Search for the cell housing the specified text and yield its (x, y) center coordinate. 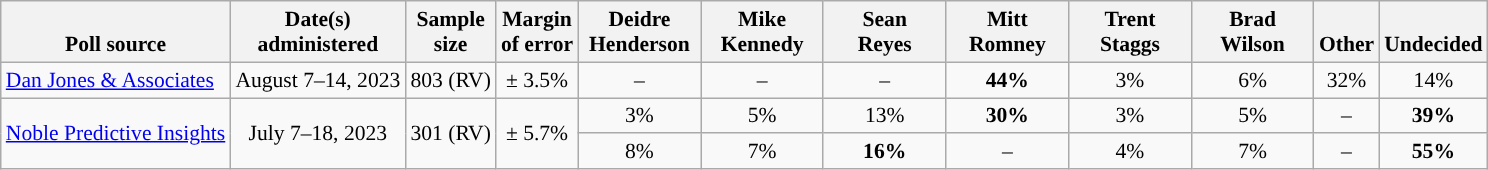
Date(s)administered (318, 32)
Samplesize (450, 32)
MittRomney (1008, 32)
July 7–18, 2023 (318, 134)
4% (1130, 152)
32% (1346, 80)
TrentStaggs (1130, 32)
MikeKennedy (762, 32)
55% (1433, 152)
8% (640, 152)
Other (1346, 32)
Poll source (116, 32)
39% (1433, 116)
DeidreHenderson (640, 32)
Marginof error (537, 32)
August 7–14, 2023 (318, 80)
13% (884, 116)
14% (1433, 80)
30% (1008, 116)
Dan Jones & Associates (116, 80)
SeanReyes (884, 32)
6% (1252, 80)
44% (1008, 80)
± 3.5% (537, 80)
803 (RV) (450, 80)
301 (RV) (450, 134)
BradWilson (1252, 32)
Undecided (1433, 32)
Noble Predictive Insights (116, 134)
16% (884, 152)
± 5.7% (537, 134)
